Output the [x, y] coordinate of the center of the cell containing the given text.  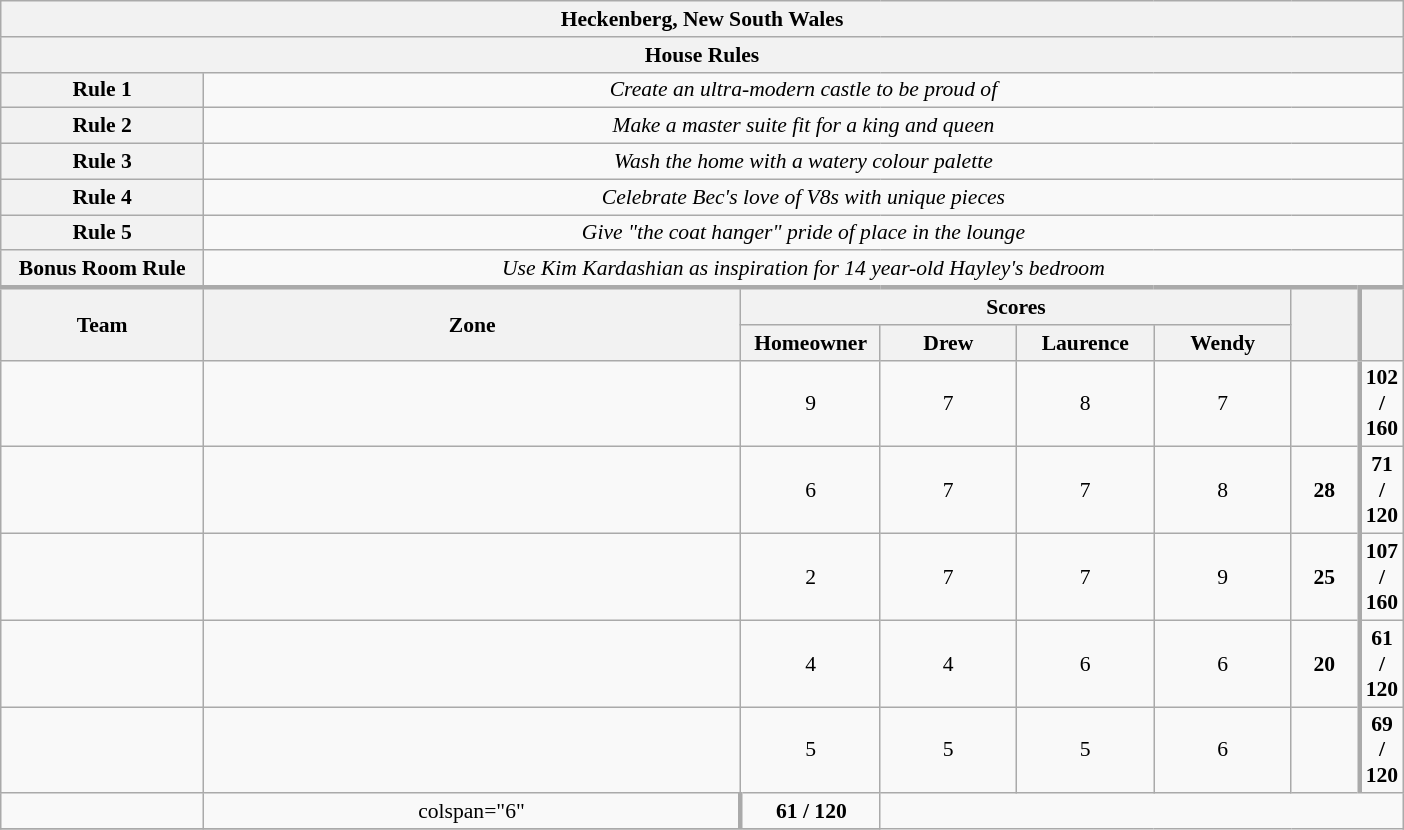
colspan="6" [472, 812]
House Rules [702, 55]
Rule 5 [102, 233]
Rule 4 [102, 197]
Zone [472, 324]
Rule 2 [102, 126]
2 [810, 578]
Celebrate Bec's love of V8s with unique pieces [804, 197]
Scores [1016, 306]
107 / 160 [1381, 578]
Rule 1 [102, 90]
Laurence [1085, 343]
Drew [948, 343]
Create an ultra-modern castle to be proud of [804, 90]
Bonus Room Rule [102, 270]
Give "the coat hanger" pride of place in the lounge [804, 233]
Rule 3 [102, 162]
Homeowner [810, 343]
28 [1325, 490]
102 / 160 [1381, 404]
69 / 120 [1381, 750]
Use Kim Kardashian as inspiration for 14 year-old Hayley's bedroom [804, 270]
Make a master suite fit for a king and queen [804, 126]
Team [102, 324]
Heckenberg, New South Wales [702, 19]
20 [1325, 664]
Wendy [1222, 343]
Wash the home with a watery colour palette [804, 162]
71 / 120 [1381, 490]
25 [1325, 578]
